Provide the [x, y] coordinate of the cell's center where the given text is located.  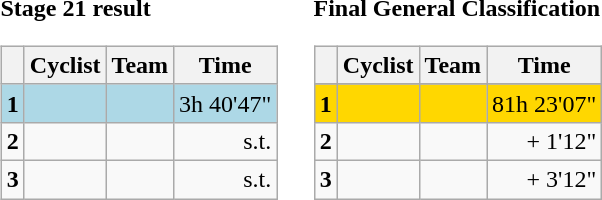
81h 23'07" [544, 103]
+ 1'12" [544, 141]
3h 40'47" [226, 103]
+ 3'12" [544, 179]
